Scan for the cell matching the given text and deliver its (x, y) coordinate at center. 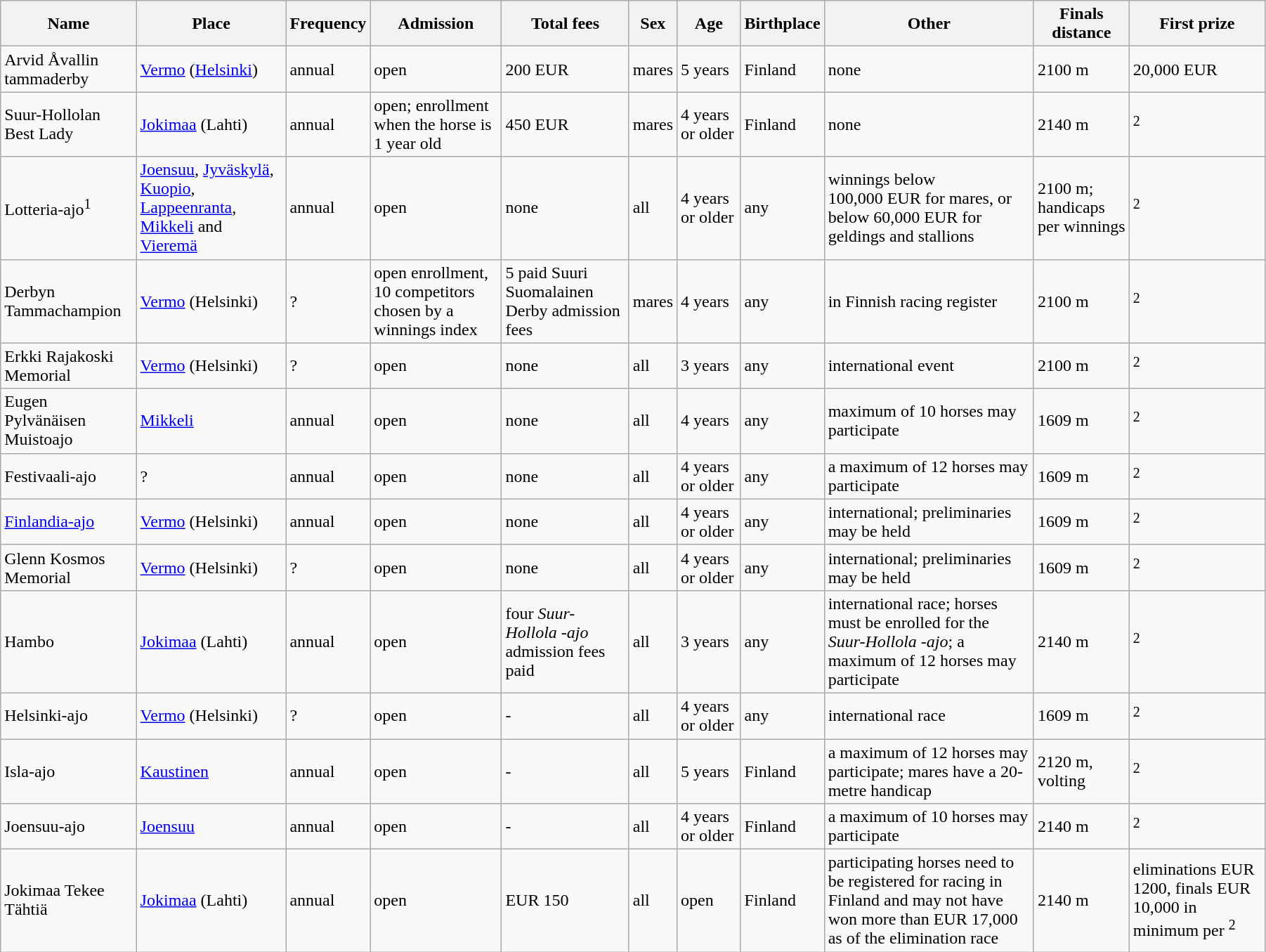
maximum of 10 horses may participate (929, 421)
Place (211, 24)
2120 m, volting (1081, 771)
international race; horses must be enrolled for the Suur-Hollola -ajo; a maximum of 12 horses may participate (929, 641)
200 EUR (565, 69)
Derbyn Tammachampion (69, 301)
in Finnish racing register (929, 301)
Sex (653, 24)
Erkki Rajakoski Memorial (69, 365)
Festivaali-ajo (69, 476)
Joensuu, Jyväskylä, Kuopio, Lappeenranta, Mikkeli and Vieremä (211, 208)
450 EUR (565, 124)
Joensuu-ajo (69, 826)
a maximum of 12 horses may participate (929, 476)
Admission (436, 24)
Glenn Kosmos Memorial (69, 568)
Isla-ajo (69, 771)
Birthplace (783, 24)
Lotteria-ajo1 (69, 208)
Kaustinen (211, 771)
open; enrollment when the horse is 1 year old (436, 124)
EUR 150 (565, 901)
Mikkeli (211, 421)
20,000 EUR (1197, 69)
Jokimaa Tekee Tähtiä (69, 901)
four Suur-Hollola -ajo admission fees paid (565, 641)
a maximum of 10 horses may participate (929, 826)
winnings below 100,000 EUR for mares, or below 60,000 EUR for geldings and stallions (929, 208)
Joensuu (211, 826)
2100 m; handicaps per winnings (1081, 208)
5 paid Suuri Suomalainen Derby admission fees (565, 301)
Finlandia-ajo (69, 521)
eliminations EUR 1200, finals EUR 10,000 in minimum per 2 (1197, 901)
Suur-Hollolan Best Lady (69, 124)
Age (710, 24)
international race (929, 715)
open enrollment, 10 competitors chosen by a winnings index (436, 301)
international event (929, 365)
Hambo (69, 641)
First prize (1197, 24)
Other (929, 24)
Name (69, 24)
Total fees (565, 24)
Frequency (328, 24)
a maximum of 12 horses may participate; mares have a 20-metre handicap (929, 771)
Arvid Åvallin tammaderby (69, 69)
Eugen Pylvänäisen Muistoajo (69, 421)
Helsinki-ajo (69, 715)
participating horses need to be registered for racing in Finland and may not have won more than EUR 17,000 as of the elimination race (929, 901)
Finals distance (1081, 24)
